Identify which cell holds the provided text, then report its (x, y) central coordinate. 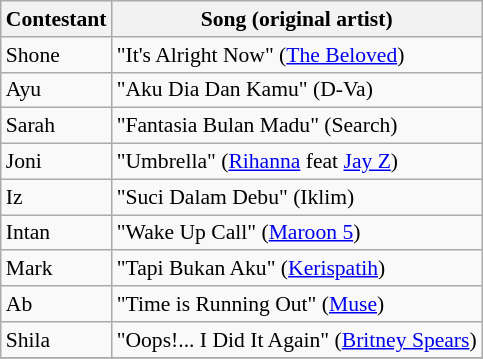
Sarah (56, 126)
"Umbrella" (Rihanna feat Jay Z) (297, 162)
Ayu (56, 90)
"It's Alright Now" (The Beloved) (297, 55)
Intan (56, 233)
Joni (56, 162)
"Oops!... I Did It Again" (Britney Spears) (297, 340)
"Aku Dia Dan Kamu" (D-Va) (297, 90)
"Fantasia Bulan Madu" (Search) (297, 126)
"Time is Running Out" (Muse) (297, 304)
Shone (56, 55)
"Tapi Bukan Aku" (Kerispatih) (297, 269)
Ab (56, 304)
Mark (56, 269)
Iz (56, 197)
Contestant (56, 19)
"Wake Up Call" (Maroon 5) (297, 233)
"Suci Dalam Debu" (Iklim) (297, 197)
Song (original artist) (297, 19)
Shila (56, 340)
